Return the (x, y) coordinate for the center point of the cell that contains the specified text.  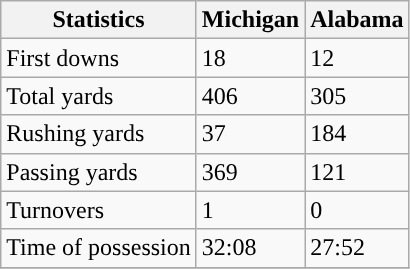
Michigan (250, 20)
1 (250, 210)
Rushing yards (99, 134)
Passing yards (99, 172)
Statistics (99, 20)
27:52 (357, 248)
0 (357, 210)
37 (250, 134)
Alabama (357, 20)
Turnovers (99, 210)
184 (357, 134)
406 (250, 96)
121 (357, 172)
Total yards (99, 96)
305 (357, 96)
12 (357, 58)
18 (250, 58)
369 (250, 172)
Time of possession (99, 248)
First downs (99, 58)
32:08 (250, 248)
